For the text-containing cell, return its midpoint in [x, y] coordinate format. 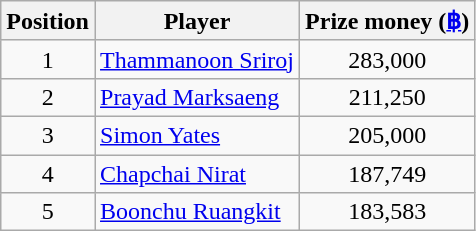
Simon Yates [196, 135]
2 [48, 97]
183,583 [388, 212]
187,749 [388, 173]
Boonchu Ruangkit [196, 212]
205,000 [388, 135]
1 [48, 59]
Chapchai Nirat [196, 173]
Prayad Marksaeng [196, 97]
283,000 [388, 59]
3 [48, 135]
Position [48, 21]
Thammanoon Sriroj [196, 59]
5 [48, 212]
Player [196, 21]
Prize money (฿) [388, 21]
211,250 [388, 97]
4 [48, 173]
